For the text-containing cell, return its midpoint in (x, y) coordinate format. 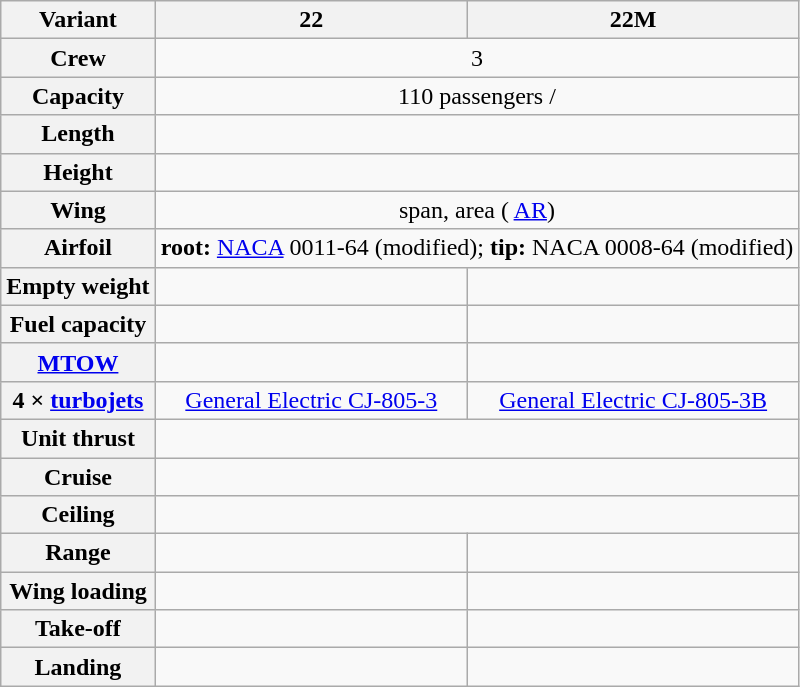
span, area ( AR) (477, 210)
Wing loading (78, 591)
Fuel capacity (78, 324)
22M (632, 20)
Cruise (78, 477)
Landing (78, 667)
Variant (78, 20)
Range (78, 553)
Unit thrust (78, 438)
Take-off (78, 629)
General Electric CJ-805-3B (632, 400)
General Electric CJ-805-3 (311, 400)
4 × turbojets (78, 400)
Empty weight (78, 286)
Ceiling (78, 515)
3 (477, 58)
Length (78, 134)
22 (311, 20)
MTOW (78, 362)
110 passengers / (477, 96)
Height (78, 172)
Wing (78, 210)
root: NACA 0011-64 (modified); tip: NACA 0008-64 (modified) (477, 248)
Crew (78, 58)
Airfoil (78, 248)
Capacity (78, 96)
